Provide the [x, y] coordinate of the cell's center where the given text is located.  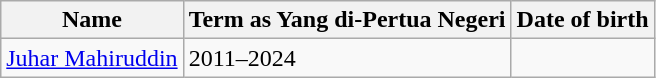
2011–2024 [347, 58]
Term as Yang di-Pertua Negeri [347, 20]
Name [92, 20]
Juhar Mahiruddin [92, 58]
Date of birth [582, 20]
